Scan for the cell matching the given text and deliver its [X, Y] coordinate at center. 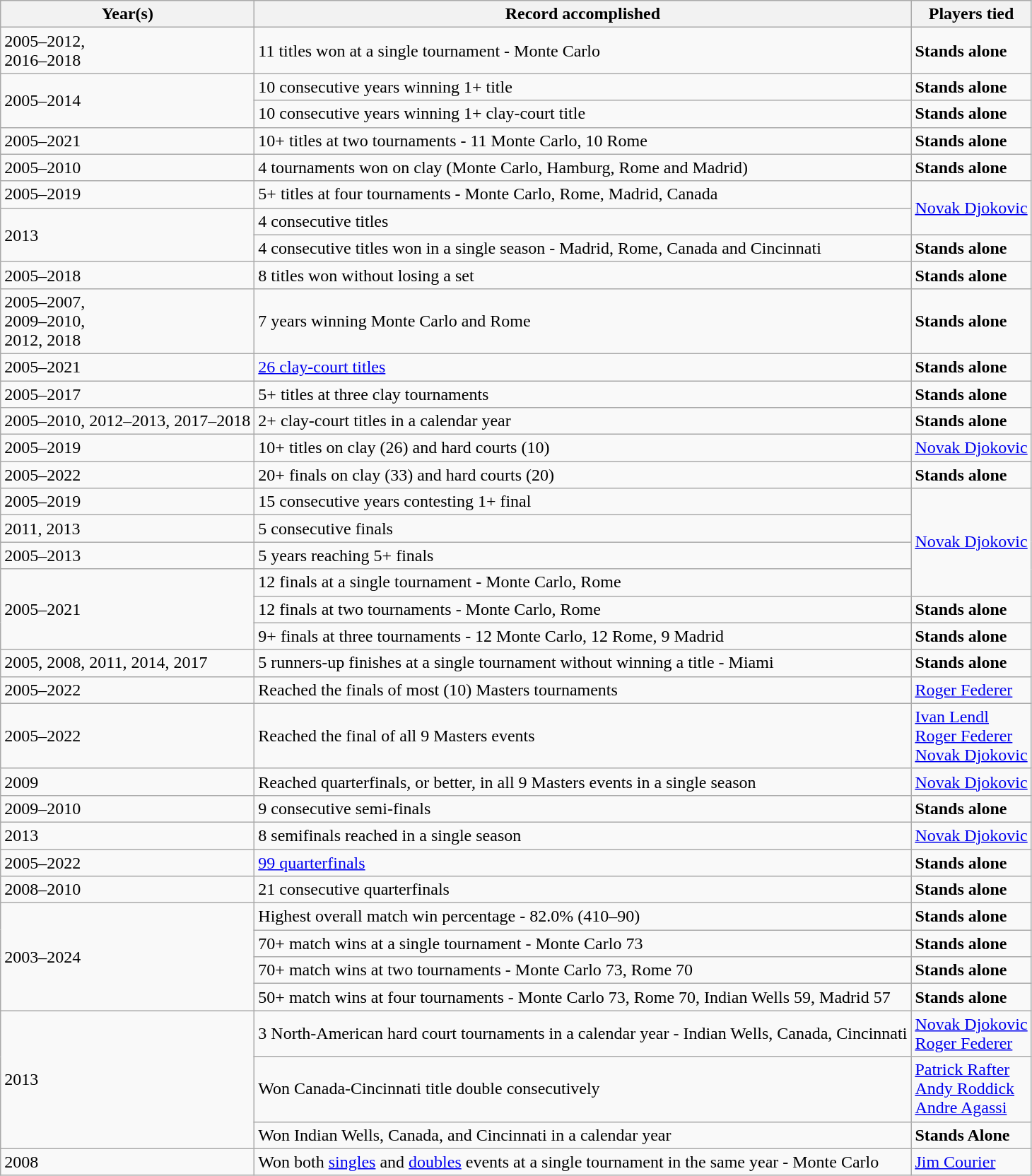
70+ match wins at a single tournament - Monte Carlo 73 [582, 943]
Roger Federer [971, 690]
2005, 2008, 2011, 2014, 2017 [127, 663]
Year(s) [127, 14]
2008–2010 [127, 890]
Ivan LendlRoger FedererNovak Djokovic [971, 736]
99 quarterfinals [582, 863]
2005–2017 [127, 394]
3 North-American hard court tournaments in a calendar year - Indian Wells, Canada, Cincinnati [582, 1033]
Won Canada-Cincinnati title double consecutively [582, 1089]
2+ clay-court titles in a calendar year [582, 421]
Highest overall match win percentage - 82.0% (410–90) [582, 917]
Reached quarterfinals, or better, in all 9 Masters events in a single season [582, 782]
20+ finals on clay (33) and hard courts (20) [582, 475]
5+ titles at four tournaments - Monte Carlo, Rome, Madrid, Canada [582, 194]
7 years winning Monte Carlo and Rome [582, 321]
8 titles won without losing a set [582, 275]
2005–2010, 2012–2013, 2017–2018 [127, 421]
9+ finals at three tournaments - 12 Monte Carlo, 12 Rome, 9 Madrid [582, 636]
9 consecutive semi-finals [582, 808]
4 consecutive titles [582, 221]
2005–2018 [127, 275]
26 clay-court titles [582, 367]
4 consecutive titles won in a single season - Madrid, Rome, Canada and Cincinnati [582, 248]
10 consecutive years winning 1+ title [582, 87]
11 titles won at a single tournament - Monte Carlo [582, 51]
70+ match wins at two tournaments - Monte Carlo 73, Rome 70 [582, 970]
2005–2010 [127, 167]
2011, 2013 [127, 529]
Novak DjokovicRoger Federer [971, 1033]
2005–2013 [127, 555]
Players tied [971, 14]
Won Indian Wells, Canada, and Cincinnati in a calendar year [582, 1135]
2009 [127, 782]
15 consecutive years contesting 1+ final [582, 502]
21 consecutive quarterfinals [582, 890]
Patrick RafterAndy RoddickAndre Agassi [971, 1089]
8 semifinals reached in a single season [582, 835]
10 consecutive years winning 1+ clay-court title [582, 114]
50+ match wins at four tournaments - Monte Carlo 73, Rome 70, Indian Wells 59, Madrid 57 [582, 997]
2005–2014 [127, 100]
Record accomplished [582, 14]
10+ titles on clay (26) and hard courts (10) [582, 448]
2008 [127, 1162]
Won both singles and doubles events at a single tournament in the same year - Monte Carlo [582, 1162]
12 finals at a single tournament - Monte Carlo, Rome [582, 582]
Reached the final of all 9 Masters events [582, 736]
5+ titles at three clay tournaments [582, 394]
Reached the finals of most (10) Masters tournaments [582, 690]
4 tournaments won on clay (Monte Carlo, Hamburg, Rome and Madrid) [582, 167]
Stands Alone [971, 1135]
2009–2010 [127, 808]
10+ titles at two tournaments - 11 Monte Carlo, 10 Rome [582, 141]
Jim Courier [971, 1162]
2003–2024 [127, 957]
2005–2012, 2016–2018 [127, 51]
12 finals at two tournaments - Monte Carlo, Rome [582, 609]
2005–2007,2009–2010,2012, 2018 [127, 321]
5 consecutive finals [582, 529]
5 runners-up finishes at a single tournament without winning a title - Miami [582, 663]
5 years reaching 5+ finals [582, 555]
